Output the [x, y] coordinate of the center of the cell containing the given text.  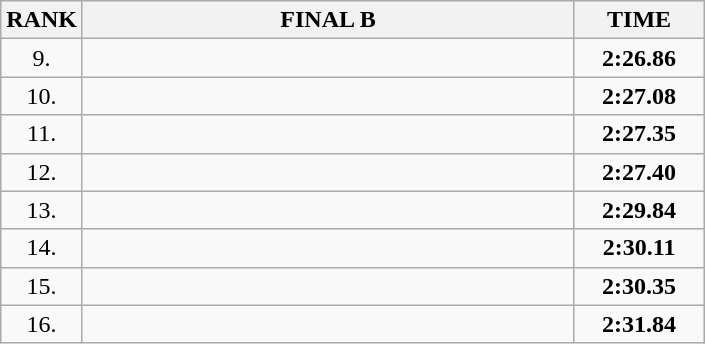
2:27.08 [640, 96]
RANK [42, 20]
14. [42, 248]
2:31.84 [640, 324]
2:30.11 [640, 248]
2:30.35 [640, 286]
15. [42, 286]
12. [42, 172]
TIME [640, 20]
2:27.40 [640, 172]
11. [42, 134]
2:26.86 [640, 58]
2:27.35 [640, 134]
9. [42, 58]
2:29.84 [640, 210]
FINAL B [328, 20]
16. [42, 324]
10. [42, 96]
13. [42, 210]
